Extract the [x, y] coordinate from the center of the cell holding the provided text.  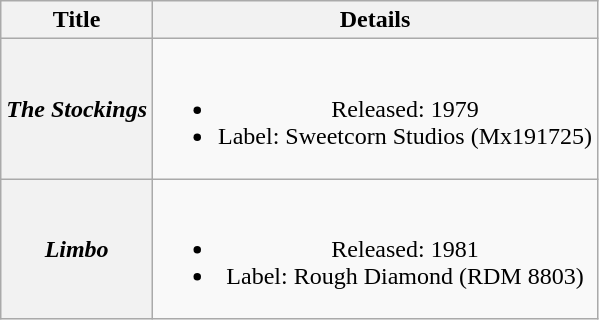
The Stockings [77, 109]
Limbo [77, 249]
Released: 1979Label: Sweetcorn Studios (Mx191725) [376, 109]
Released: 1981Label: Rough Diamond (RDM 8803) [376, 249]
Title [77, 20]
Details [376, 20]
